Pinpoint the cell where the given text exists, returning its (X, Y) midpoint coordinate. 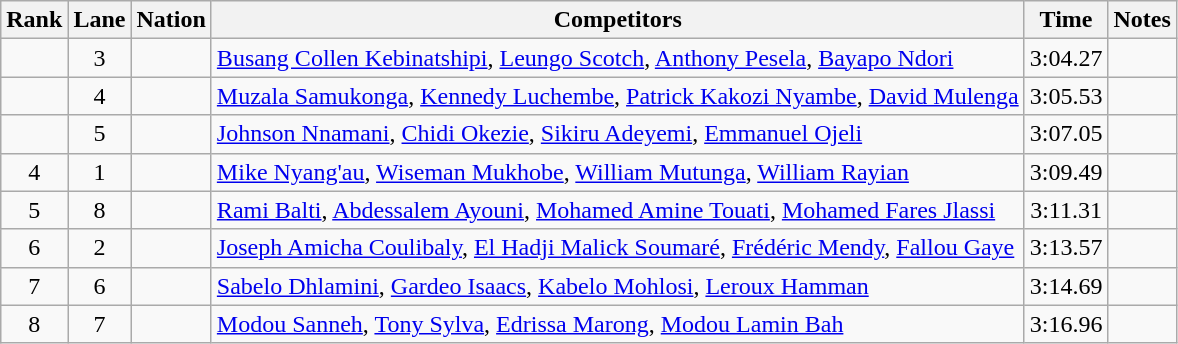
Competitors (618, 20)
1 (100, 172)
Sabelo Dhlamini, Gardeo Isaacs, Kabelo Mohlosi, Leroux Hamman (618, 286)
Rami Balti, Abdessalem Ayouni, Mohamed Amine Touati, Mohamed Fares Jlassi (618, 210)
Notes (1142, 20)
Modou Sanneh, Tony Sylva, Edrissa Marong, Modou Lamin Bah (618, 324)
Johnson Nnamani, Chidi Okezie, Sikiru Adeyemi, Emmanuel Ojeli (618, 134)
3:11.31 (1066, 210)
3:05.53 (1066, 96)
3:14.69 (1066, 286)
3:07.05 (1066, 134)
3:16.96 (1066, 324)
Rank (34, 20)
Lane (100, 20)
Mike Nyang'au, Wiseman Mukhobe, William Mutunga, William Rayian (618, 172)
3 (100, 58)
Muzala Samukonga, Kennedy Luchembe, Patrick Kakozi Nyambe, David Mulenga (618, 96)
2 (100, 248)
Joseph Amicha Coulibaly, El Hadji Malick Soumaré, Frédéric Mendy, Fallou Gaye (618, 248)
Nation (171, 20)
3:09.49 (1066, 172)
3:13.57 (1066, 248)
3:04.27 (1066, 58)
Time (1066, 20)
Busang Collen Kebinatshipi, Leungo Scotch, Anthony Pesela, Bayapo Ndori (618, 58)
